Capture the cell that displays the provided text and extract its [X, Y] central coordinate. 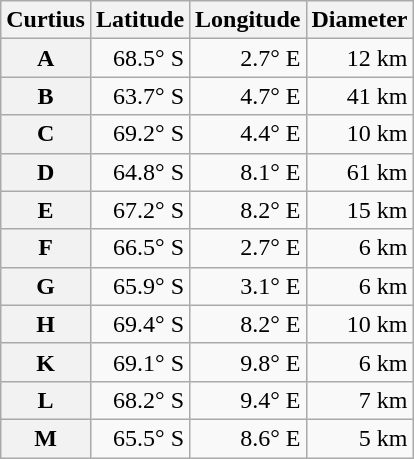
3.1° E [248, 286]
67.2° S [140, 210]
M [46, 438]
4.4° E [248, 134]
E [46, 210]
68.5° S [140, 58]
69.1° S [140, 362]
C [46, 134]
65.5° S [140, 438]
Latitude [140, 20]
65.9° S [140, 286]
9.4° E [248, 400]
H [46, 324]
64.8° S [140, 172]
D [46, 172]
63.7° S [140, 96]
9.8° E [248, 362]
F [46, 248]
Curtius [46, 20]
15 km [360, 210]
7 km [360, 400]
4.7° E [248, 96]
68.2° S [140, 400]
B [46, 96]
Longitude [248, 20]
8.1° E [248, 172]
41 km [360, 96]
8.6° E [248, 438]
L [46, 400]
69.4° S [140, 324]
66.5° S [140, 248]
5 km [360, 438]
Diameter [360, 20]
12 km [360, 58]
61 km [360, 172]
G [46, 286]
69.2° S [140, 134]
A [46, 58]
K [46, 362]
